Identify which cell holds the provided text, then report its [X, Y] central coordinate. 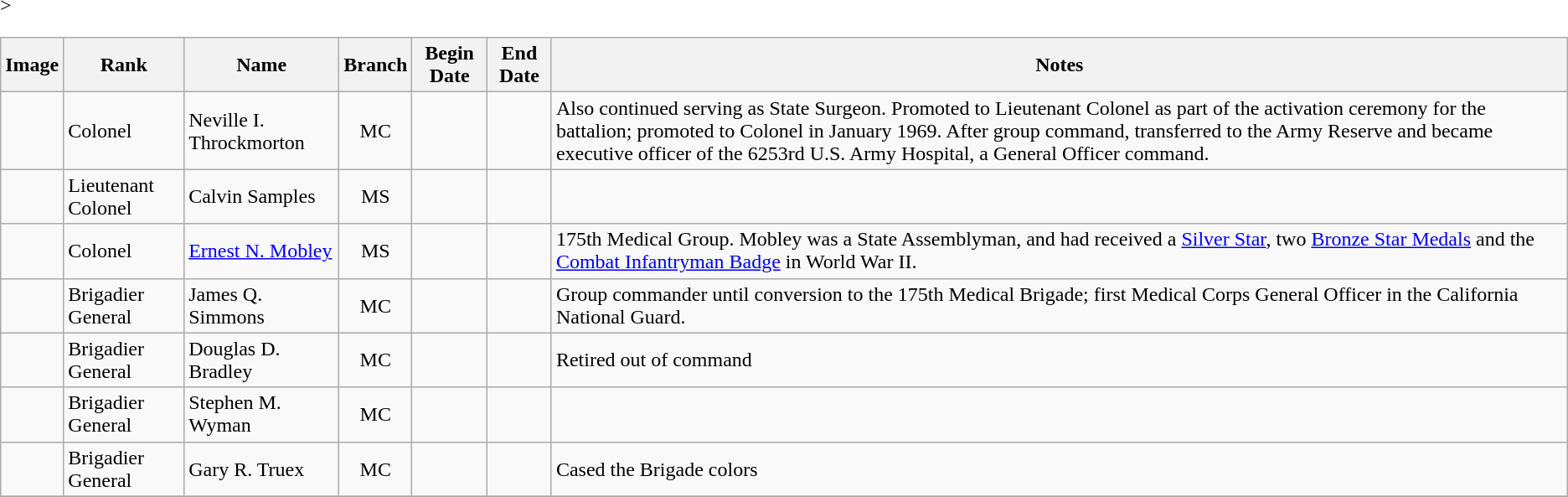
Branch [375, 65]
Name [261, 65]
Ernest N. Mobley [261, 251]
James Q. Simmons [261, 305]
Gary R. Truex [261, 469]
Calvin Samples [261, 196]
Lieutenant Colonel [124, 196]
Cased the Brigade colors [1059, 469]
Image [32, 65]
Neville I. Throckmorton [261, 131]
Rank [124, 65]
Notes [1059, 65]
Stephen M. Wyman [261, 414]
Begin Date [450, 65]
End Date [519, 65]
Douglas D. Bradley [261, 360]
Retired out of command [1059, 360]
Group commander until conversion to the 175th Medical Brigade; first Medical Corps General Officer in the California National Guard. [1059, 305]
